Capture the cell that displays the provided text and extract its (X, Y) central coordinate. 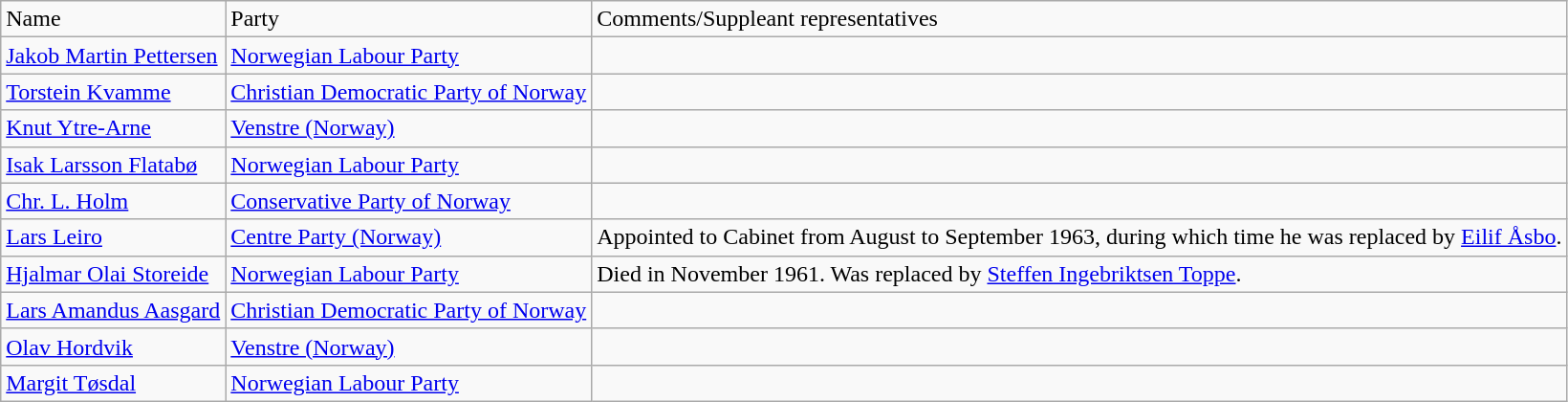
Conservative Party of Norway (409, 201)
Party (409, 19)
Margit Tøsdal (113, 383)
Jakob Martin Pettersen (113, 56)
Lars Amandus Aasgard (113, 310)
Died in November 1961. Was replaced by Steffen Ingebriktsen Toppe. (1079, 274)
Torstein Kvamme (113, 92)
Hjalmar Olai Storeide (113, 274)
Lars Leiro (113, 237)
Name (113, 19)
Knut Ytre-Arne (113, 128)
Isak Larsson Flatabø (113, 165)
Centre Party (Norway) (409, 237)
Comments/Suppleant representatives (1079, 19)
Olav Hordvik (113, 346)
Chr. L. Holm (113, 201)
Appointed to Cabinet from August to September 1963, during which time he was replaced by Eilif Åsbo. (1079, 237)
